From the cell containing the given text, extract its center point as (X, Y) coordinate. 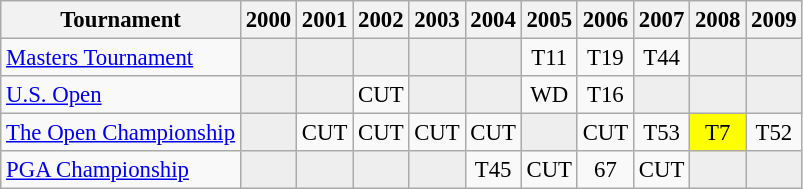
PGA Championship (121, 170)
2008 (718, 20)
2004 (493, 20)
2009 (774, 20)
2001 (325, 20)
2003 (437, 20)
2005 (549, 20)
Tournament (121, 20)
2007 (661, 20)
T52 (774, 133)
T7 (718, 133)
T44 (661, 58)
T16 (605, 95)
2000 (268, 20)
WD (549, 95)
The Open Championship (121, 133)
Masters Tournament (121, 58)
U.S. Open (121, 95)
2002 (381, 20)
67 (605, 170)
2006 (605, 20)
T11 (549, 58)
T45 (493, 170)
T53 (661, 133)
T19 (605, 58)
